Pinpoint the cell where the given text exists, returning its [x, y] midpoint coordinate. 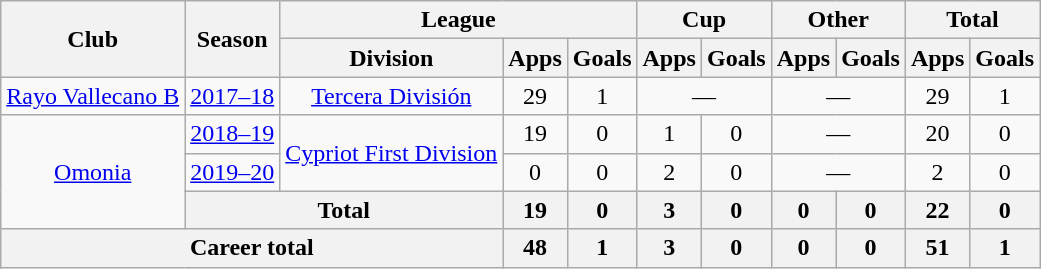
Club [93, 39]
Tercera División [392, 96]
48 [535, 248]
2017–18 [232, 96]
Omonia [93, 172]
20 [937, 134]
Season [232, 39]
22 [937, 210]
Cypriot First Division [392, 153]
Other [838, 20]
2019–20 [232, 172]
Division [392, 58]
2018–19 [232, 134]
Career total [252, 248]
51 [937, 248]
Rayo Vallecano B [93, 96]
League [458, 20]
Cup [704, 20]
